Identify which cell holds the provided text, then report its (x, y) central coordinate. 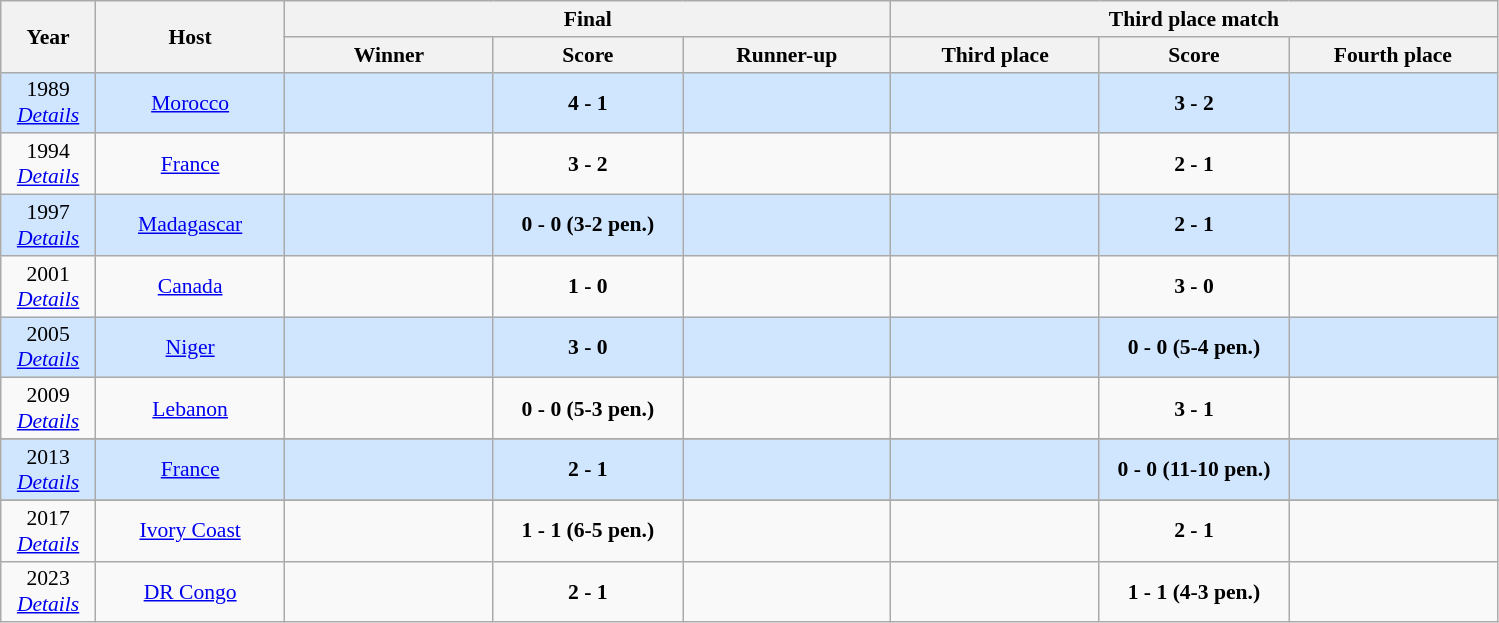
1989 Details (48, 102)
1994 Details (48, 164)
Host (190, 36)
0 - 0 (5-4 pen.) (1194, 348)
Morocco (190, 102)
Madagascar (190, 226)
2023 Details (48, 592)
2001 Details (48, 286)
DR Congo (190, 592)
Ivory Coast (190, 530)
Final (588, 19)
Year (48, 36)
Fourth place (1393, 55)
0 - 0 (3-2 pen.) (588, 226)
2017 Details (48, 530)
Runner-up (787, 55)
4 - 1 (588, 102)
1 - 0 (588, 286)
0 - 0 (5-3 pen.) (588, 408)
1 - 1 (6-5 pen.) (588, 530)
3 - 1 (1194, 408)
Niger (190, 348)
2005 Details (48, 348)
Lebanon (190, 408)
2013 Details (48, 470)
Third place match (1194, 19)
0 - 0 (11-10 pen.) (1194, 470)
Third place (995, 55)
1 - 1 (4-3 pen.) (1194, 592)
Canada (190, 286)
1997 Details (48, 226)
2009 Details (48, 408)
Winner (389, 55)
